Output the (X, Y) coordinate of the center of the cell containing the given text.  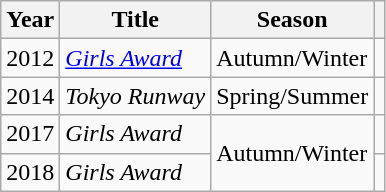
2018 (30, 172)
2012 (30, 58)
Season (292, 20)
Spring/Summer (292, 96)
Year (30, 20)
Tokyo Runway (136, 96)
2014 (30, 96)
2017 (30, 134)
Title (136, 20)
